Pinpoint the cell where the given text exists, returning its [X, Y] midpoint coordinate. 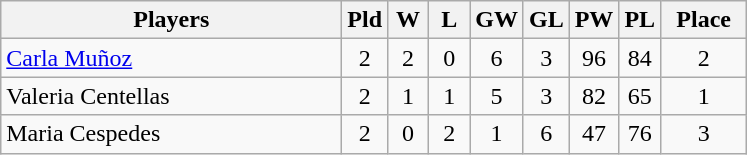
L [450, 20]
PW [594, 20]
Valeria Centellas [172, 96]
76 [640, 134]
GW [497, 20]
47 [594, 134]
Players [172, 20]
Place [704, 20]
W [408, 20]
82 [594, 96]
Pld [365, 20]
PL [640, 20]
96 [594, 58]
Carla Muñoz [172, 58]
84 [640, 58]
65 [640, 96]
GL [546, 20]
5 [497, 96]
Maria Cespedes [172, 134]
